Determine the [x, y] coordinate at the center of the cell enclosing the given text.  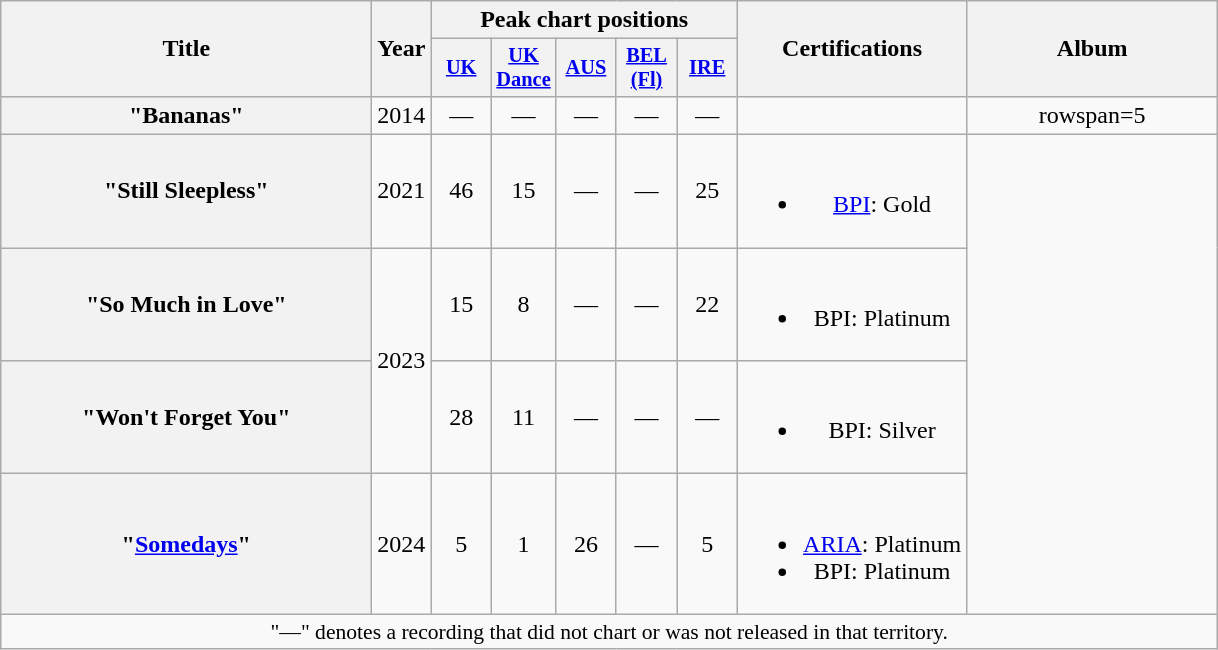
IRE [708, 68]
AUS [586, 68]
8 [524, 304]
"So Much in Love" [186, 304]
Peak chart positions [584, 20]
2024 [402, 544]
2014 [402, 115]
rowspan=5 [1092, 115]
Year [402, 49]
Title [186, 49]
11 [524, 418]
28 [462, 418]
25 [708, 192]
BPI: Platinum [852, 304]
BEL (Fl) [646, 68]
2023 [402, 361]
"Won't Forget You" [186, 418]
BPI: Gold [852, 192]
46 [462, 192]
ARIA: PlatinumBPI: Platinum [852, 544]
"—" denotes a recording that did not chart or was not released in that territory. [610, 632]
2021 [402, 192]
UK [462, 68]
"Bananas" [186, 115]
26 [586, 544]
Album [1092, 49]
"Somedays" [186, 544]
BPI: Silver [852, 418]
Certifications [852, 49]
"Still Sleepless" [186, 192]
UKDance [524, 68]
22 [708, 304]
1 [524, 544]
